From the cell containing the given text, extract its center point as (X, Y) coordinate. 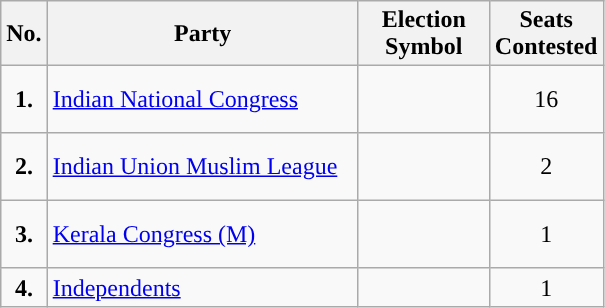
Indian Union Muslim League (202, 167)
Indian National Congress (202, 100)
Kerala Congress (M) (202, 235)
16 (546, 100)
1. (24, 100)
Party (202, 34)
Election Symbol (424, 34)
3. (24, 235)
No. (24, 34)
4. (24, 287)
2. (24, 167)
Seats Contested (546, 34)
2 (546, 167)
Independents (202, 287)
